Search for the cell housing the specified text and yield its [x, y] center coordinate. 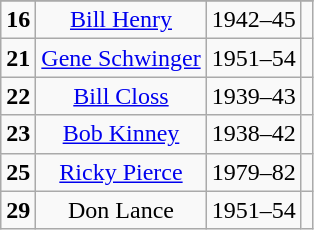
16 [18, 20]
22 [18, 96]
Bill Henry [121, 20]
1939–43 [254, 96]
29 [18, 210]
21 [18, 58]
Bill Closs [121, 96]
Ricky Pierce [121, 172]
Don Lance [121, 210]
1979–82 [254, 172]
Bob Kinney [121, 134]
1938–42 [254, 134]
Gene Schwinger [121, 58]
25 [18, 172]
23 [18, 134]
1942–45 [254, 20]
